Return [x, y] of the center of cell containing provided text 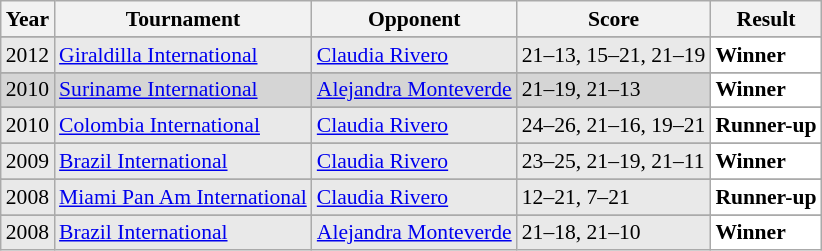
Year [28, 19]
12–21, 7–21 [614, 197]
24–26, 21–16, 19–21 [614, 126]
Result [766, 19]
Giraldilla International [183, 55]
21–13, 15–21, 21–19 [614, 55]
2012 [28, 55]
2009 [28, 162]
Miami Pan Am International [183, 197]
23–25, 21–19, 21–11 [614, 162]
21–18, 21–10 [614, 233]
Tournament [183, 19]
Score [614, 19]
21–19, 21–13 [614, 90]
Opponent [414, 19]
Suriname International [183, 90]
Colombia International [183, 126]
